Provide the (X, Y) coordinate of the cell's center where the given text is located.  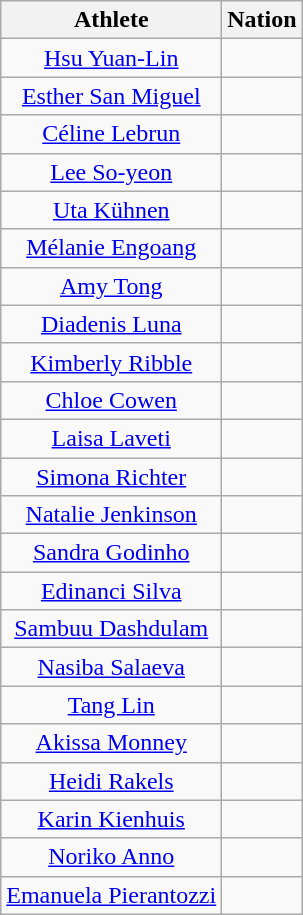
Hsu Yuan-Lin (112, 58)
Edinanci Silva (112, 591)
Uta Kühnen (112, 210)
Sambuu Dashdulam (112, 629)
Diadenis Luna (112, 324)
Natalie Jenkinson (112, 515)
Emanuela Pierantozzi (112, 895)
Noriko Anno (112, 857)
Amy Tong (112, 286)
Mélanie Engoang (112, 248)
Karin Kienhuis (112, 819)
Akissa Monney (112, 743)
Simona Richter (112, 477)
Esther San Miguel (112, 96)
Laisa Laveti (112, 438)
Athlete (112, 20)
Nation (262, 20)
Céline Lebrun (112, 134)
Tang Lin (112, 705)
Heidi Rakels (112, 781)
Kimberly Ribble (112, 362)
Chloe Cowen (112, 400)
Lee So-yeon (112, 172)
Sandra Godinho (112, 553)
Nasiba Salaeva (112, 667)
